Find where the given text appears and provide that cell's center as [X, Y] coordinate. 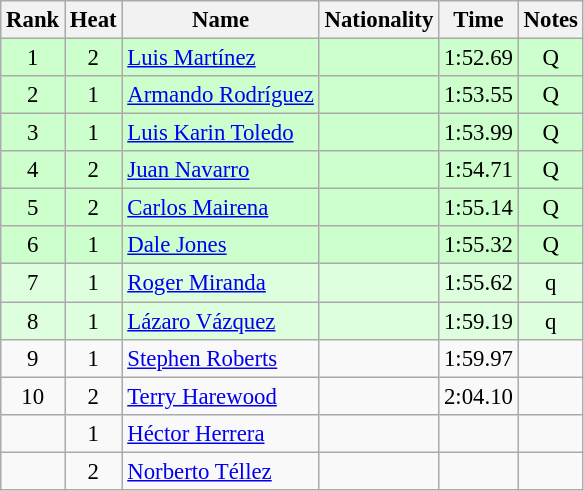
Armando Rodríguez [220, 95]
Norberto Téllez [220, 471]
Luis Karin Toledo [220, 133]
Luis Martínez [220, 58]
Rank [33, 20]
Juan Navarro [220, 170]
Name [220, 20]
Nationality [378, 20]
10 [33, 396]
5 [33, 208]
Stephen Roberts [220, 358]
Lázaro Vázquez [220, 321]
8 [33, 321]
1:54.71 [479, 170]
Notes [550, 20]
Carlos Mairena [220, 208]
Dale Jones [220, 245]
1:53.55 [479, 95]
7 [33, 283]
Roger Miranda [220, 283]
Héctor Herrera [220, 433]
1:52.69 [479, 58]
4 [33, 170]
1:55.14 [479, 208]
6 [33, 245]
Heat [94, 20]
1:55.32 [479, 245]
Terry Harewood [220, 396]
2:04.10 [479, 396]
1:53.99 [479, 133]
1:59.19 [479, 321]
1:55.62 [479, 283]
3 [33, 133]
9 [33, 358]
Time [479, 20]
1:59.97 [479, 358]
